Capture the cell that displays the provided text and extract its [x, y] central coordinate. 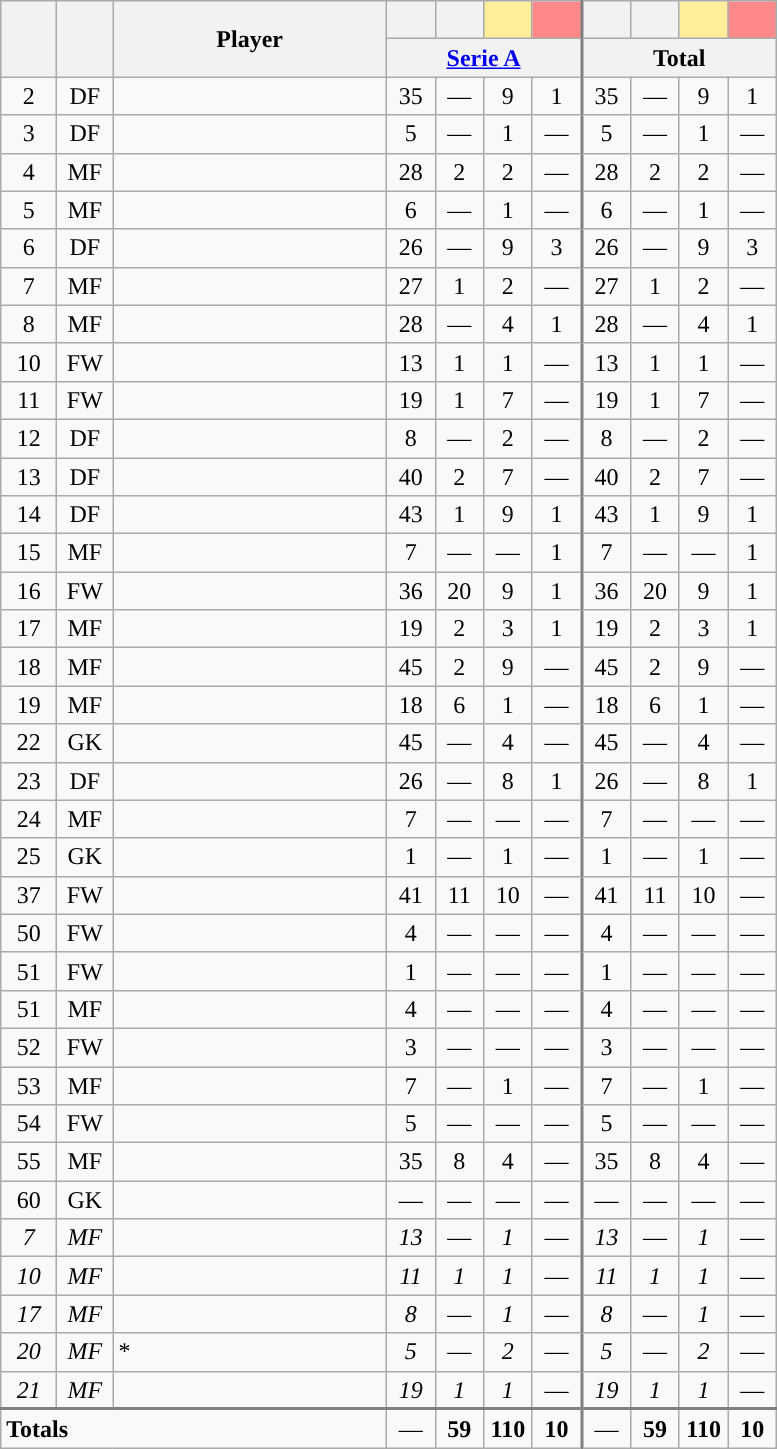
* [250, 1352]
Totals [194, 1428]
14 [29, 515]
15 [29, 553]
Player [250, 39]
60 [29, 1200]
23 [29, 781]
52 [29, 1047]
50 [29, 933]
Serie A [484, 58]
22 [29, 743]
16 [29, 591]
24 [29, 819]
Total [678, 58]
54 [29, 1124]
21 [29, 1390]
55 [29, 1162]
53 [29, 1085]
37 [29, 895]
12 [29, 438]
25 [29, 857]
